Detect which cell encompasses the target text, then output its [x, y] center coordinate. 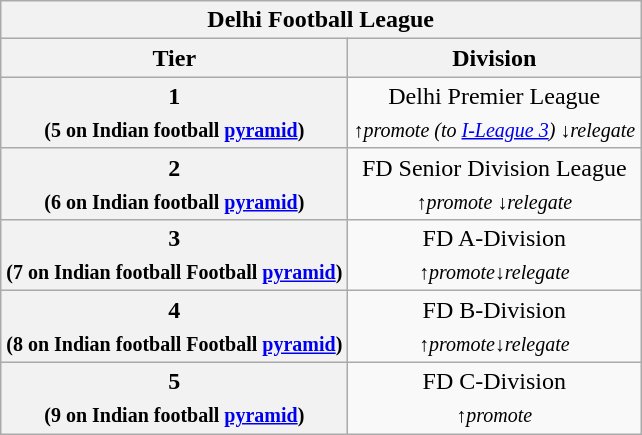
2(6 on Indian football pyramid) [174, 184]
4(8 on Indian football Football pyramid) [174, 326]
Tier [174, 58]
Division [494, 58]
FD Senior Division League↑promote ↓relegate [494, 184]
Delhi Football League [321, 20]
FD C-Division↑promote [494, 398]
3(7 on Indian football Football pyramid) [174, 256]
FD A-Division↑promote↓relegate [494, 256]
FD B-Division↑promote↓relegate [494, 326]
1(5 on Indian football pyramid) [174, 112]
5(9 on Indian football pyramid) [174, 398]
Delhi Premier League↑promote (to I-League 3) ↓relegate [494, 112]
